Provide the [X, Y] coordinate of the cell's center where the given text is located.  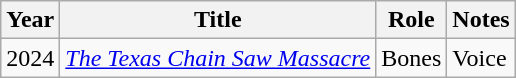
The Texas Chain Saw Massacre [218, 58]
Notes [481, 20]
Bones [412, 58]
2024 [30, 58]
Title [218, 20]
Role [412, 20]
Year [30, 20]
Voice [481, 58]
